For the text-containing cell, return its midpoint in (X, Y) coordinate format. 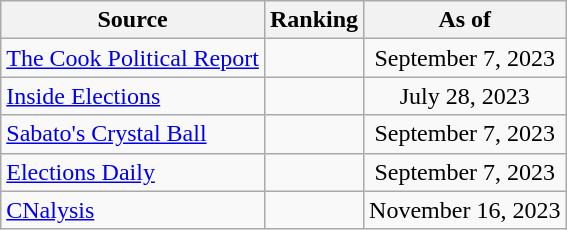
Inside Elections (133, 96)
July 28, 2023 (465, 96)
Source (133, 20)
Ranking (314, 20)
Sabato's Crystal Ball (133, 134)
CNalysis (133, 210)
The Cook Political Report (133, 58)
As of (465, 20)
Elections Daily (133, 172)
November 16, 2023 (465, 210)
